Locate the cell with the specified text and output its [X, Y] center coordinate. 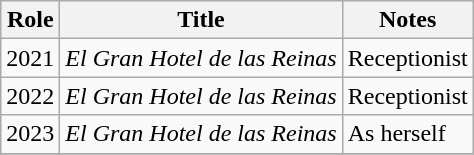
2021 [30, 58]
2022 [30, 96]
2023 [30, 134]
Title [201, 20]
As herself [408, 134]
Role [30, 20]
Notes [408, 20]
